Detect which cell encompasses the target text, then output its [X, Y] center coordinate. 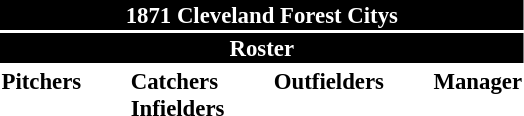
1871 Cleveland Forest Citys [262, 15]
Roster [262, 48]
